Pinpoint the cell where the given text exists, returning its (X, Y) midpoint coordinate. 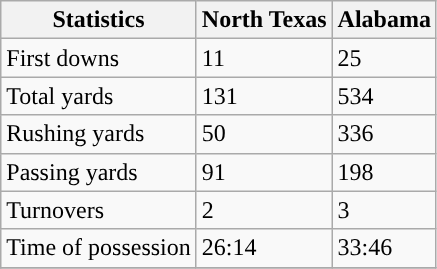
Rushing yards (99, 134)
Total yards (99, 96)
33:46 (384, 248)
50 (264, 134)
Turnovers (99, 210)
Time of possession (99, 248)
North Texas (264, 20)
26:14 (264, 248)
91 (264, 172)
First downs (99, 58)
Alabama (384, 20)
11 (264, 58)
534 (384, 96)
Statistics (99, 20)
Passing yards (99, 172)
198 (384, 172)
25 (384, 58)
2 (264, 210)
131 (264, 96)
3 (384, 210)
336 (384, 134)
